Scan for the cell matching the given text and deliver its [X, Y] coordinate at center. 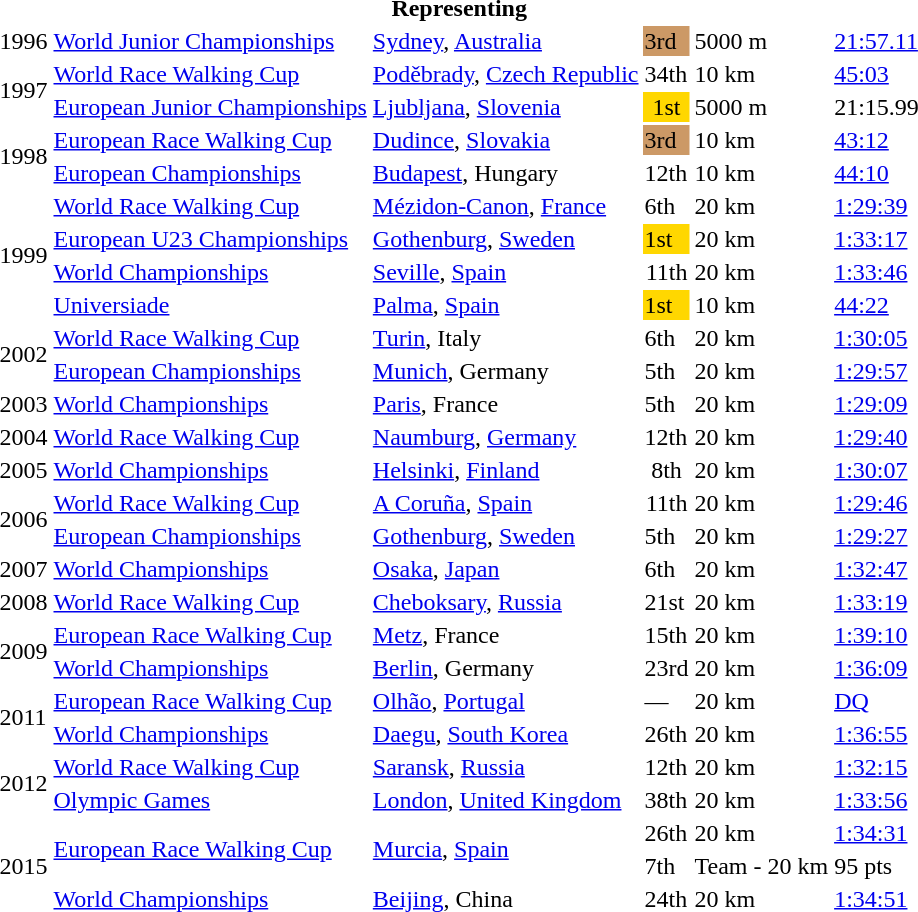
34th [666, 74]
Cheboksary, Russia [506, 602]
Team - 20 km [762, 866]
London, United Kingdom [506, 800]
15th [666, 635]
Dudince, Slovakia [506, 140]
Seville, Spain [506, 272]
Osaka, Japan [506, 569]
Ljubljana, Slovenia [506, 107]
A Coruña, Spain [506, 503]
World Junior Championships [210, 41]
Budapest, Hungary [506, 173]
Saransk, Russia [506, 767]
Turin, Italy [506, 338]
Munich, Germany [506, 371]
Universiade [210, 305]
Helsinki, Finland [506, 470]
Mézidon-Canon, France [506, 206]
European Junior Championships [210, 107]
Daegu, South Korea [506, 734]
8th [666, 470]
7th [666, 866]
Olympic Games [210, 800]
21st [666, 602]
— [666, 701]
Murcia, Spain [506, 850]
Olhão, Portugal [506, 701]
38th [666, 800]
European U23 Championships [210, 239]
Metz, France [506, 635]
23rd [666, 668]
Paris, France [506, 404]
Palma, Spain [506, 305]
Naumburg, Germany [506, 437]
Poděbrady, Czech Republic [506, 74]
Sydney, Australia [506, 41]
Berlin, Germany [506, 668]
